Pinpoint the cell where the given text exists, returning its (x, y) midpoint coordinate. 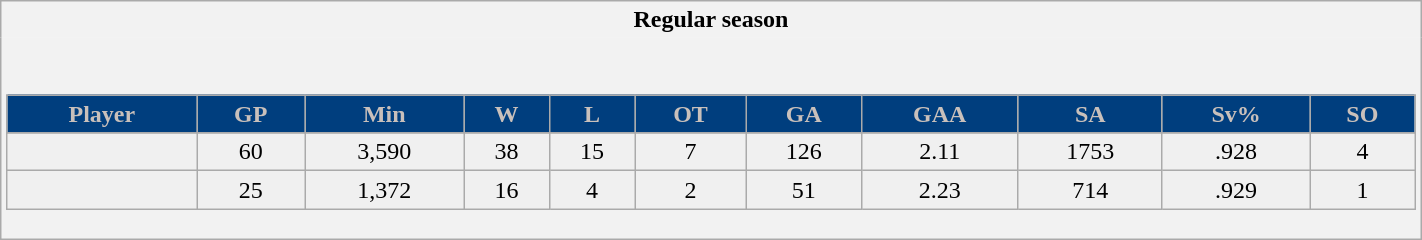
16 (507, 190)
38 (507, 152)
Player GP Min W L OT GA GAA SA Sv% SO 60 3,590 38 15 7 126 2.11 1753 .928 4 25 1,372 16 4 2 51 2.23 714 .929 1 (711, 138)
.928 (1236, 152)
.929 (1236, 190)
15 (592, 152)
GAA (940, 114)
1753 (1090, 152)
OT (691, 114)
GP (251, 114)
Sv% (1236, 114)
Min (384, 114)
Regular season (711, 20)
L (592, 114)
Player (102, 114)
SO (1362, 114)
7 (691, 152)
GA (804, 114)
2.23 (940, 190)
3,590 (384, 152)
1,372 (384, 190)
25 (251, 190)
2 (691, 190)
1 (1362, 190)
51 (804, 190)
126 (804, 152)
SA (1090, 114)
714 (1090, 190)
2.11 (940, 152)
W (507, 114)
60 (251, 152)
